Find where the given text appears and provide that cell's center as [X, Y] coordinate. 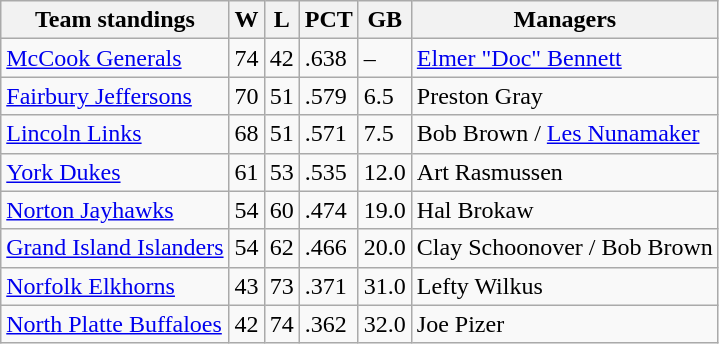
68 [246, 134]
Managers [564, 20]
Bob Brown / Les Nunamaker [564, 134]
73 [282, 286]
32.0 [384, 324]
.362 [328, 324]
62 [282, 248]
PCT [328, 20]
.571 [328, 134]
GB [384, 20]
.535 [328, 172]
– [384, 58]
43 [246, 286]
6.5 [384, 96]
31.0 [384, 286]
Lefty Wilkus [564, 286]
York Dukes [115, 172]
.371 [328, 286]
7.5 [384, 134]
.579 [328, 96]
Team standings [115, 20]
Grand Island Islanders [115, 248]
Hal Brokaw [564, 210]
North Platte Buffaloes [115, 324]
Norton Jayhawks [115, 210]
L [282, 20]
Elmer "Doc" Bennett [564, 58]
Art Rasmussen [564, 172]
Fairbury Jeffersons [115, 96]
12.0 [384, 172]
.638 [328, 58]
.466 [328, 248]
61 [246, 172]
Clay Schoonover / Bob Brown [564, 248]
Norfolk Elkhorns [115, 286]
53 [282, 172]
20.0 [384, 248]
Preston Gray [564, 96]
W [246, 20]
60 [282, 210]
McCook Generals [115, 58]
Joe Pizer [564, 324]
19.0 [384, 210]
70 [246, 96]
.474 [328, 210]
Lincoln Links [115, 134]
